From the cell containing the given text, extract its center point as (x, y) coordinate. 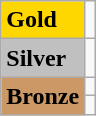
Gold (43, 20)
Bronze (43, 96)
Silver (43, 58)
